Determine the [x, y] coordinate at the center of the cell enclosing the given text.  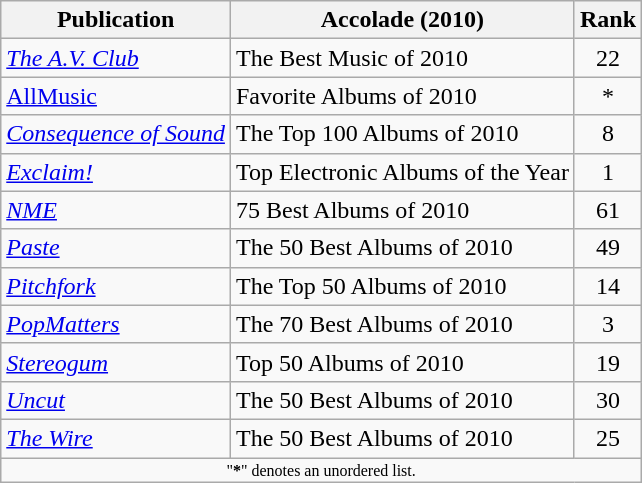
3 [608, 324]
30 [608, 400]
61 [608, 210]
49 [608, 248]
75 Best Albums of 2010 [402, 210]
Publication [116, 20]
Pitchfork [116, 286]
PopMatters [116, 324]
NME [116, 210]
Top 50 Albums of 2010 [402, 362]
The Top 50 Albums of 2010 [402, 286]
The Top 100 Albums of 2010 [402, 134]
AllMusic [116, 96]
8 [608, 134]
19 [608, 362]
Stereogum [116, 362]
Favorite Albums of 2010 [402, 96]
The A.V. Club [116, 58]
Accolade (2010) [402, 20]
Top Electronic Albums of the Year [402, 172]
25 [608, 438]
1 [608, 172]
Paste [116, 248]
The 70 Best Albums of 2010 [402, 324]
14 [608, 286]
"*" denotes an unordered list. [322, 470]
Exclaim! [116, 172]
Consequence of Sound [116, 134]
22 [608, 58]
The Wire [116, 438]
The Best Music of 2010 [402, 58]
Rank [608, 20]
Uncut [116, 400]
* [608, 96]
